For the text-containing cell, return its midpoint in [X, Y] coordinate format. 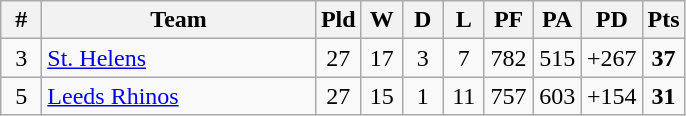
782 [508, 58]
Leeds Rhinos [179, 96]
11 [464, 96]
PA [558, 20]
Pld [338, 20]
15 [382, 96]
+267 [612, 58]
17 [382, 58]
PF [508, 20]
St. Helens [179, 58]
603 [558, 96]
5 [22, 96]
Pts [664, 20]
L [464, 20]
PD [612, 20]
Team [179, 20]
37 [664, 58]
515 [558, 58]
7 [464, 58]
+154 [612, 96]
31 [664, 96]
D [422, 20]
1 [422, 96]
W [382, 20]
757 [508, 96]
# [22, 20]
